From the cell containing the given text, extract its center point as [x, y] coordinate. 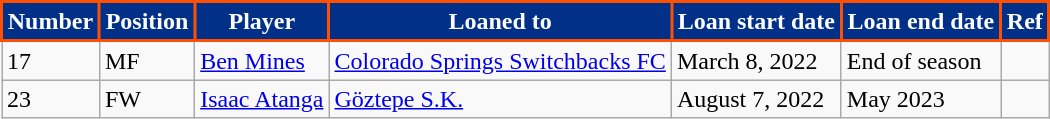
Loan end date [920, 22]
Ben Mines [262, 60]
17 [51, 60]
May 2023 [920, 99]
Player [262, 22]
FW [146, 99]
Position [146, 22]
Loan start date [756, 22]
Göztepe S.K. [500, 99]
March 8, 2022 [756, 60]
Colorado Springs Switchbacks FC [500, 60]
End of season [920, 60]
Loaned to [500, 22]
Number [51, 22]
Isaac Atanga [262, 99]
MF [146, 60]
August 7, 2022 [756, 99]
Ref [1026, 22]
23 [51, 99]
